Search for the cell housing the specified text and yield its (X, Y) center coordinate. 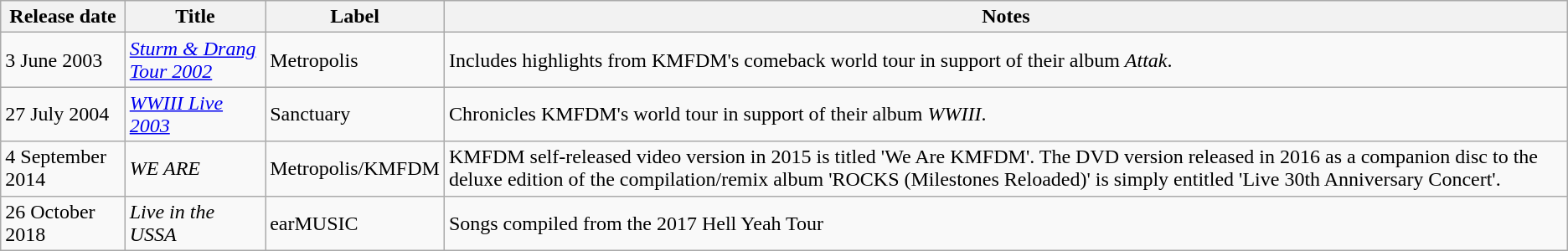
3 June 2003 (63, 60)
Includes highlights from KMFDM's comeback world tour in support of their album Attak. (1005, 60)
WE ARE (194, 169)
Sanctuary (355, 114)
Metropolis (355, 60)
Label (355, 17)
Sturm & Drang Tour 2002 (194, 60)
Chronicles KMFDM's world tour in support of their album WWIII. (1005, 114)
Metropolis/KMFDM (355, 169)
Live in the USSA (194, 223)
Title (194, 17)
Notes (1005, 17)
earMUSIC (355, 223)
WWIII Live 2003 (194, 114)
4 September 2014 (63, 169)
Songs compiled from the 2017 Hell Yeah Tour (1005, 223)
26 October 2018 (63, 223)
Release date (63, 17)
27 July 2004 (63, 114)
